Find where the given text appears and provide that cell's center as [x, y] coordinate. 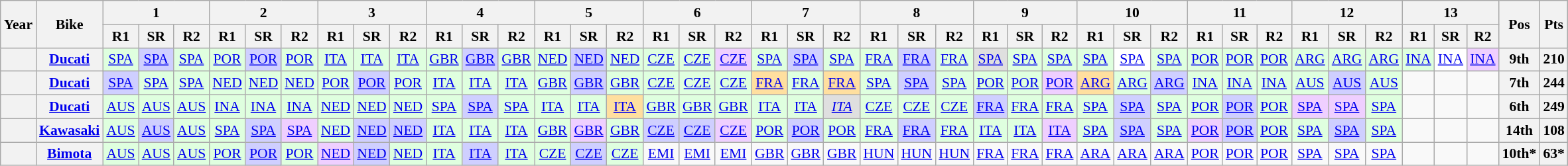
10 [1133, 13]
244 [1553, 83]
Pos [1520, 24]
Kawasaki [69, 130]
2 [263, 13]
10th* [1520, 154]
5 [589, 13]
Bike [69, 24]
9 [1025, 13]
Pts [1553, 24]
Year [19, 24]
249 [1553, 107]
13 [1450, 13]
7 [806, 13]
1 [156, 13]
12 [1346, 13]
Bimota [69, 154]
6 [697, 13]
7th [1520, 83]
4 [480, 13]
108 [1553, 130]
210 [1553, 60]
9th [1520, 60]
11 [1240, 13]
63* [1553, 154]
3 [371, 13]
6th [1520, 107]
14th [1520, 130]
8 [917, 13]
